Search for the cell housing the specified text and yield its (X, Y) center coordinate. 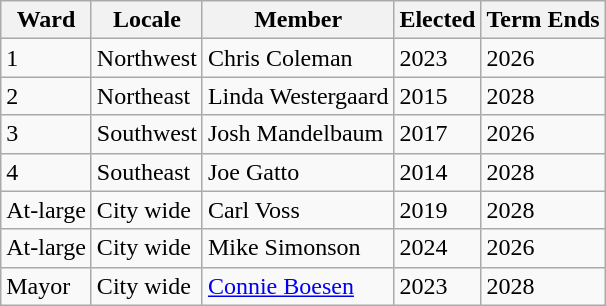
Joe Gatto (298, 172)
Member (298, 20)
2015 (438, 96)
2017 (438, 134)
Ward (46, 20)
Josh Mandelbaum (298, 134)
Elected (438, 20)
2 (46, 96)
Mayor (46, 286)
4 (46, 172)
Term Ends (543, 20)
2024 (438, 248)
Southeast (146, 172)
Locale (146, 20)
Linda Westergaard (298, 96)
Southwest (146, 134)
Northwest (146, 58)
1 (46, 58)
Mike Simonson (298, 248)
3 (46, 134)
Carl Voss (298, 210)
Chris Coleman (298, 58)
Connie Boesen (298, 286)
2014 (438, 172)
2019 (438, 210)
Northeast (146, 96)
